Provide the (x, y) coordinate of the cell's center where the given text is located.  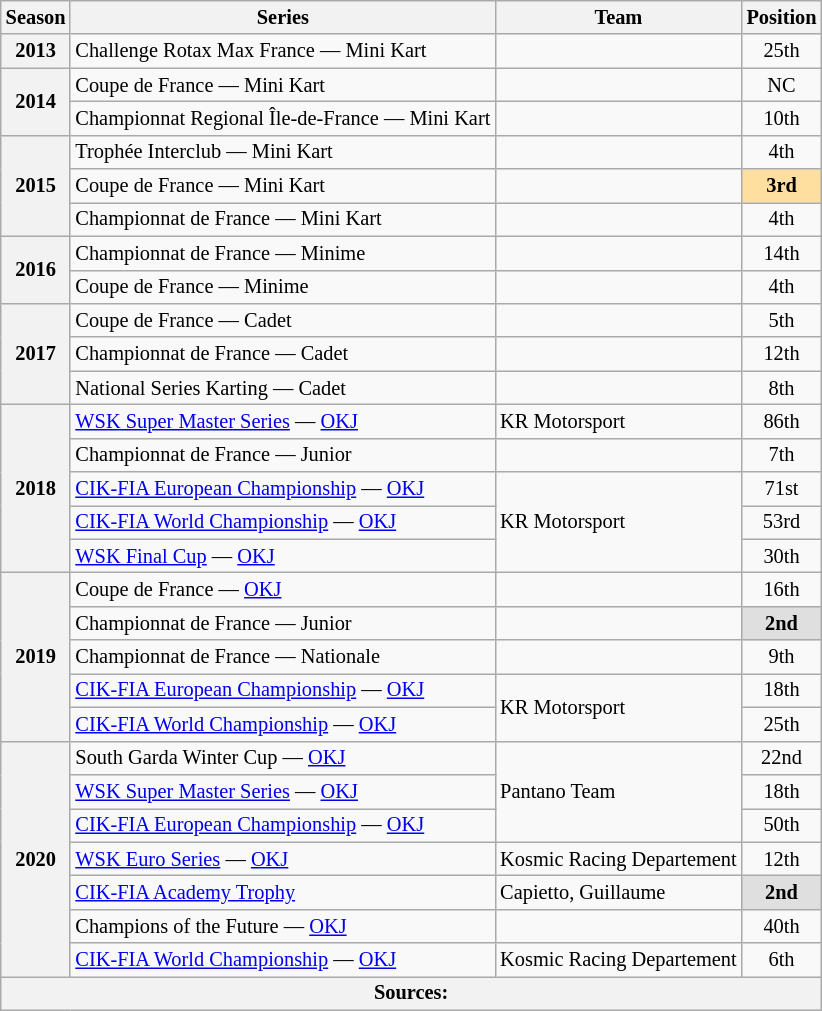
WSK Euro Series — OKJ (282, 859)
CIK-FIA Academy Trophy (282, 892)
Capietto, Guillaume (618, 892)
Championnat de France — Cadet (282, 354)
2019 (36, 656)
10th (782, 118)
Champions of the Future — OKJ (282, 926)
Sources: (412, 993)
2016 (36, 270)
3rd (782, 186)
2020 (36, 859)
Season (36, 17)
8th (782, 388)
Coupe de France — OKJ (282, 589)
WSK Final Cup — OKJ (282, 556)
9th (782, 657)
71st (782, 489)
53rd (782, 522)
2013 (36, 51)
50th (782, 825)
Championnat Regional Île-de-France — Mini Kart (282, 118)
7th (782, 455)
5th (782, 320)
2017 (36, 354)
Championnat de France — Mini Kart (282, 219)
Challenge Rotax Max France — Mini Kart (282, 51)
86th (782, 421)
Coupe de France — Minime (282, 287)
NC (782, 85)
National Series Karting — Cadet (282, 388)
Championnat de France — Nationale (282, 657)
Position (782, 17)
Coupe de France — Cadet (282, 320)
Championnat de France — Minime (282, 253)
2014 (36, 102)
Pantano Team (618, 792)
14th (782, 253)
2015 (36, 186)
6th (782, 960)
16th (782, 589)
Team (618, 17)
2018 (36, 488)
Series (282, 17)
22nd (782, 758)
40th (782, 926)
30th (782, 556)
South Garda Winter Cup — OKJ (282, 758)
Trophée Interclub — Mini Kart (282, 152)
